From the cell containing the given text, extract its center point as [x, y] coordinate. 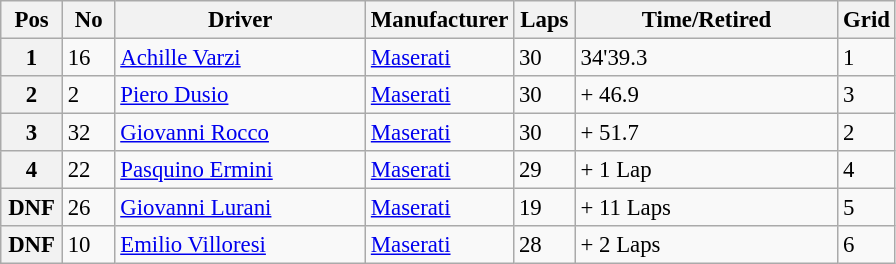
29 [545, 170]
+ 2 Laps [706, 245]
16 [88, 58]
Laps [545, 20]
5 [866, 208]
Pos [32, 20]
+ 11 Laps [706, 208]
10 [88, 245]
Grid [866, 20]
Pasquino Ermini [240, 170]
32 [88, 133]
+ 1 Lap [706, 170]
Driver [240, 20]
26 [88, 208]
No [88, 20]
+ 51.7 [706, 133]
6 [866, 245]
Piero Dusio [240, 95]
34'39.3 [706, 58]
Achille Varzi [240, 58]
19 [545, 208]
22 [88, 170]
28 [545, 245]
Giovanni Lurani [240, 208]
Time/Retired [706, 20]
Giovanni Rocco [240, 133]
Manufacturer [440, 20]
Emilio Villoresi [240, 245]
+ 46.9 [706, 95]
